Locate the cell with the specified text and output its [x, y] center coordinate. 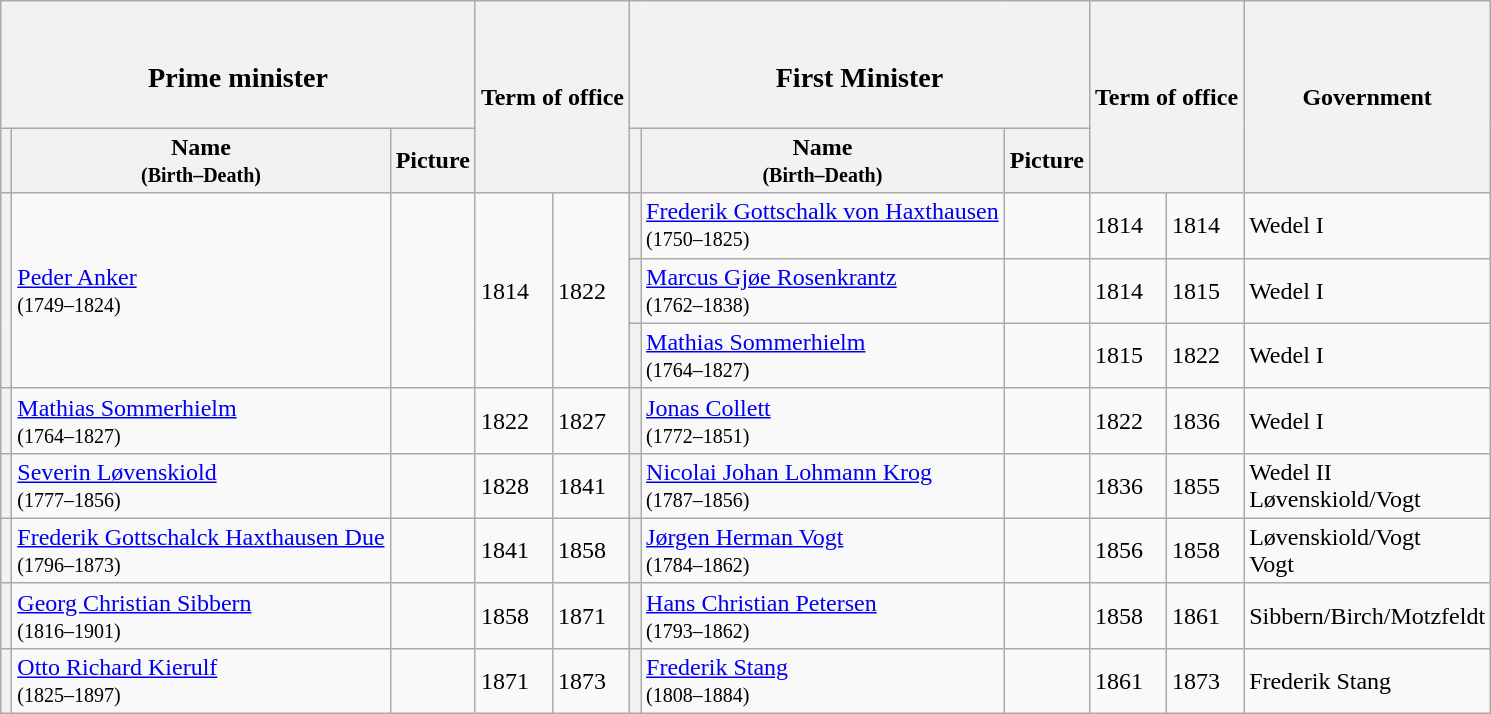
Nicolai Johan Lohmann Krog(1787–1856) [823, 486]
Peder Anker(1749–1824) [201, 290]
Hans Christian Petersen(1793–1862) [823, 616]
1827 [590, 420]
Jonas Collett(1772–1851) [823, 420]
First Minister [859, 64]
Wedel IILøvenskiold/Vogt [1368, 486]
Sibbern/Birch/Motzfeldt [1368, 616]
Georg Christian Sibbern(1816–1901) [201, 616]
Frederik Stang(1808–1884) [823, 680]
Severin Løvenskiold(1777–1856) [201, 486]
1855 [1206, 486]
1856 [1128, 550]
1828 [514, 486]
Government [1368, 97]
Prime minister [238, 64]
Frederik Gottschalk von Haxthausen(1750–1825) [823, 226]
Frederik Stang [1368, 680]
Løvenskiold/VogtVogt [1368, 550]
Frederik Gottschalck Haxthausen Due(1796–1873) [201, 550]
Jørgen Herman Vogt(1784–1862) [823, 550]
Marcus Gjøe Rosenkrantz(1762–1838) [823, 290]
Otto Richard Kierulf(1825–1897) [201, 680]
